Capture the cell that displays the provided text and extract its [X, Y] central coordinate. 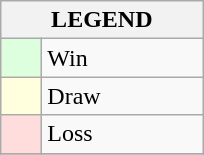
LEGEND [102, 20]
Loss [122, 134]
Draw [122, 96]
Win [122, 58]
